Search for the cell housing the specified text and yield its [X, Y] center coordinate. 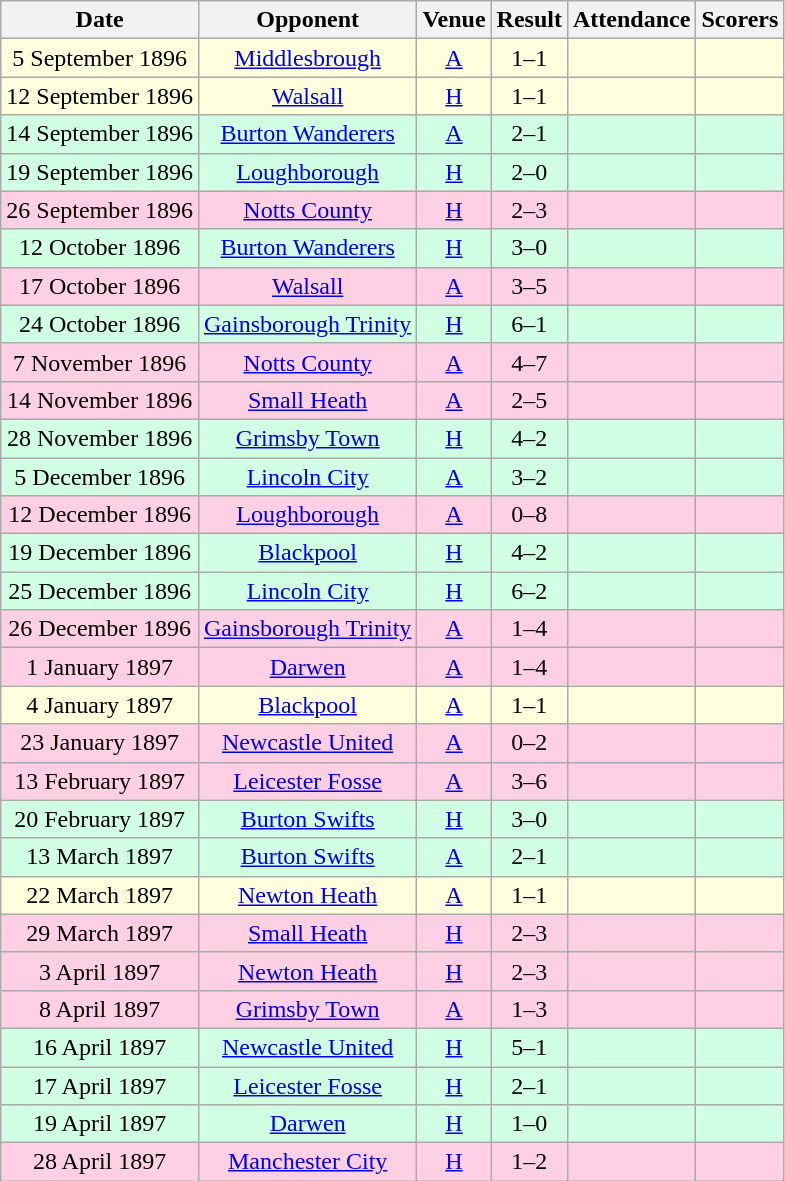
12 October 1896 [100, 248]
1 January 1897 [100, 667]
Manchester City [307, 1162]
29 March 1897 [100, 933]
5 December 1896 [100, 477]
Scorers [740, 20]
Venue [454, 20]
6–2 [529, 591]
4 January 1897 [100, 705]
Middlesbrough [307, 58]
7 November 1896 [100, 362]
0–2 [529, 743]
20 February 1897 [100, 819]
0–8 [529, 515]
3–5 [529, 286]
5–1 [529, 1047]
2–5 [529, 400]
4–7 [529, 362]
12 September 1896 [100, 96]
28 November 1896 [100, 438]
14 September 1896 [100, 134]
24 October 1896 [100, 324]
28 April 1897 [100, 1162]
8 April 1897 [100, 1009]
1–2 [529, 1162]
14 November 1896 [100, 400]
13 February 1897 [100, 781]
Attendance [631, 20]
Result [529, 20]
16 April 1897 [100, 1047]
13 March 1897 [100, 857]
3–2 [529, 477]
2–0 [529, 172]
6–1 [529, 324]
17 October 1896 [100, 286]
22 March 1897 [100, 895]
26 December 1896 [100, 629]
Date [100, 20]
26 September 1896 [100, 210]
12 December 1896 [100, 515]
19 April 1897 [100, 1124]
3 April 1897 [100, 971]
1–0 [529, 1124]
23 January 1897 [100, 743]
19 September 1896 [100, 172]
3–6 [529, 781]
5 September 1896 [100, 58]
17 April 1897 [100, 1085]
1–3 [529, 1009]
19 December 1896 [100, 553]
Opponent [307, 20]
25 December 1896 [100, 591]
